Search for the cell housing the specified text and yield its (X, Y) center coordinate. 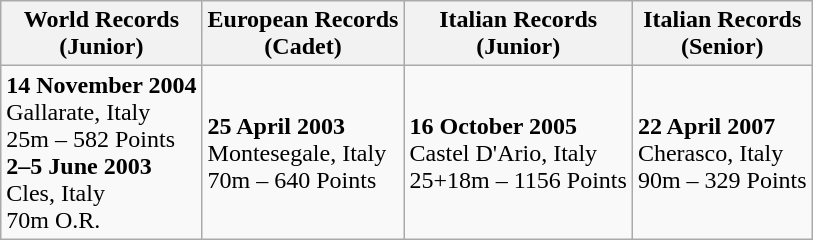
Italian Records(Senior) (722, 34)
World Records(Junior) (102, 34)
14 November 2004Gallarate, Italy25m – 582 Points2–5 June 2003Cles, Italy70m O.R. (102, 152)
16 October 2005Castel D'Ario, Italy25+18m – 1156 Points (518, 152)
European Records(Cadet) (303, 34)
25 April 2003Montesegale, Italy70m – 640 Points (303, 152)
Italian Records(Junior) (518, 34)
22 April 2007Cherasco, Italy90m – 329 Points (722, 152)
